Pinpoint the cell where the given text exists, returning its [x, y] midpoint coordinate. 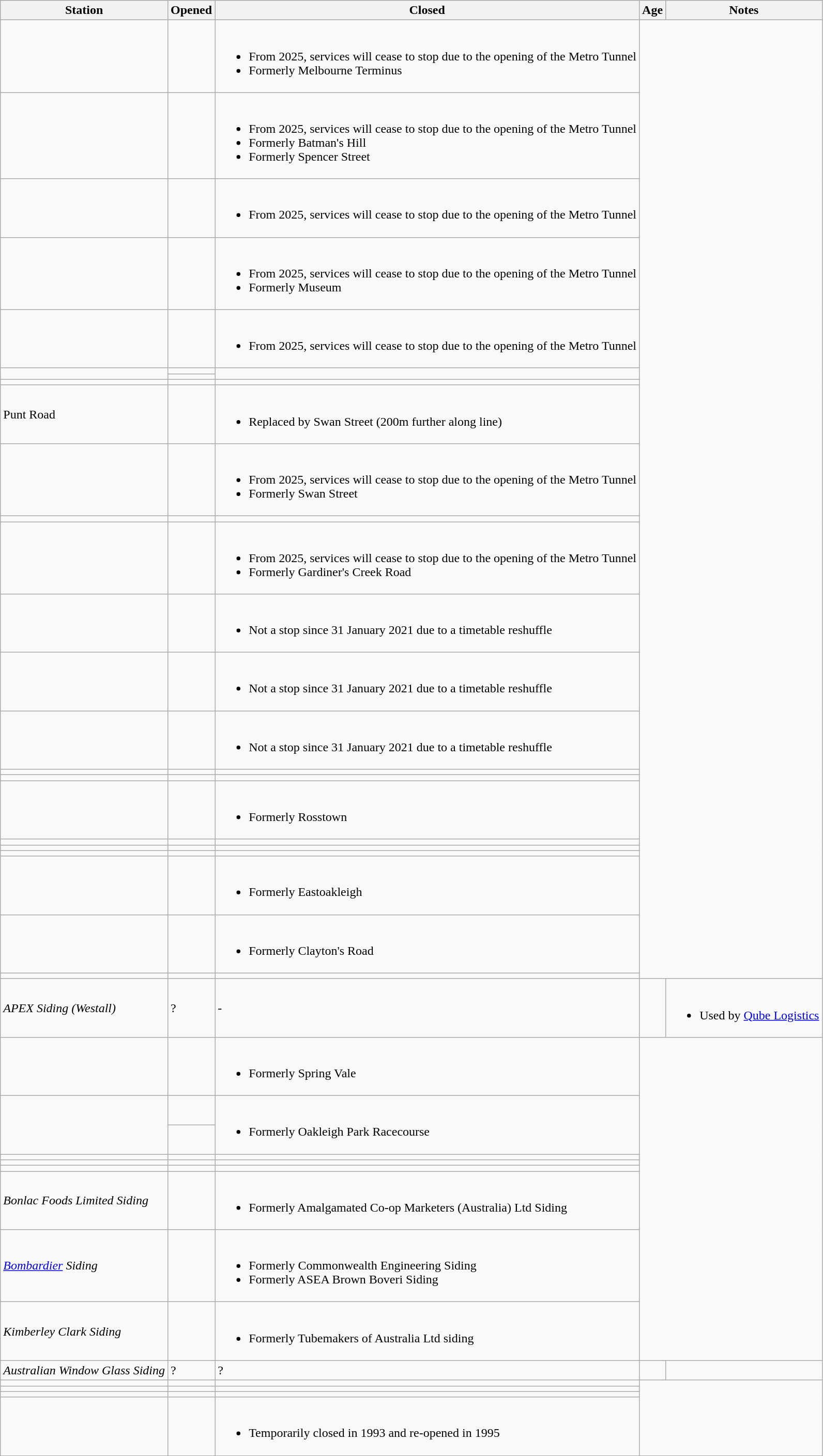
Used by Qube Logistics [744, 1008]
From 2025, services will cease to stop due to the opening of the Metro TunnelFormerly Melbourne Terminus [427, 56]
Closed [427, 10]
Formerly Commonwealth Engineering SidingFormerly ASEA Brown Boveri Siding [427, 1266]
Bombardier Siding [84, 1266]
From 2025, services will cease to stop due to the opening of the Metro TunnelFormerly Batman's HillFormerly Spencer Street [427, 135]
From 2025, services will cease to stop due to the opening of the Metro TunnelFormerly Swan Street [427, 479]
Station [84, 10]
- [427, 1008]
Formerly Tubemakers of Australia Ltd siding [427, 1331]
Formerly Clayton's Road [427, 943]
Opened [191, 10]
From 2025, services will cease to stop due to the opening of the Metro TunnelFormerly Gardiner's Creek Road [427, 558]
Formerly Spring Vale [427, 1066]
Formerly Eastoakleigh [427, 886]
Temporarily closed in 1993 and re-opened in 1995 [427, 1426]
Kimberley Clark Siding [84, 1331]
Age [652, 10]
Notes [744, 10]
Formerly Oakleigh Park Racecourse [427, 1124]
Replaced by Swan Street (200m further along line) [427, 414]
Bonlac Foods Limited Siding [84, 1201]
Punt Road [84, 414]
APEX Siding (Westall) [84, 1008]
From 2025, services will cease to stop due to the opening of the Metro TunnelFormerly Museum [427, 273]
Formerly Amalgamated Co-op Marketers (Australia) Ltd Siding [427, 1201]
Australian Window Glass Siding [84, 1370]
Formerly Rosstown [427, 810]
